Detect which cell encompasses the target text, then output its [x, y] center coordinate. 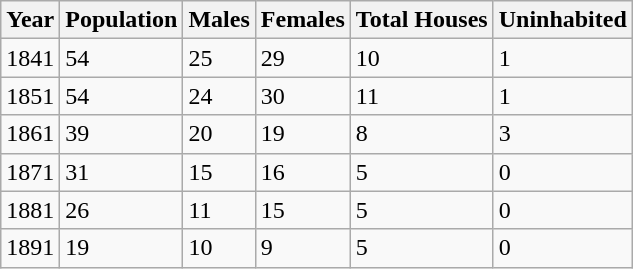
1881 [30, 210]
16 [302, 172]
26 [122, 210]
1841 [30, 58]
Males [219, 20]
9 [302, 248]
8 [422, 134]
1891 [30, 248]
1861 [30, 134]
Population [122, 20]
30 [302, 96]
39 [122, 134]
29 [302, 58]
Year [30, 20]
1851 [30, 96]
Females [302, 20]
20 [219, 134]
25 [219, 58]
Total Houses [422, 20]
Uninhabited [562, 20]
3 [562, 134]
31 [122, 172]
24 [219, 96]
1871 [30, 172]
